Return the [x, y] coordinate for the center point of the cell that contains the specified text.  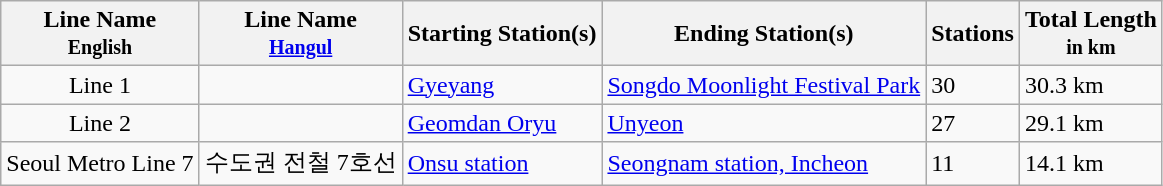
Stations [973, 34]
Line NameHangul [300, 34]
Line 2 [100, 123]
Line 1 [100, 85]
29.1 km [1090, 123]
Seoul Metro Line 7 [100, 164]
27 [973, 123]
30 [973, 85]
Total Lengthin km [1090, 34]
14.1 km [1090, 164]
11 [973, 164]
Gyeyang [502, 85]
Seongnam station, Incheon [764, 164]
30.3 km [1090, 85]
Ending Station(s) [764, 34]
Unyeon [764, 123]
Starting Station(s) [502, 34]
수도권 전철 7호선 [300, 164]
Onsu station [502, 164]
Line NameEnglish [100, 34]
Geomdan Oryu [502, 123]
Songdo Moonlight Festival Park [764, 85]
